Return [X, Y] of the center of cell containing provided text 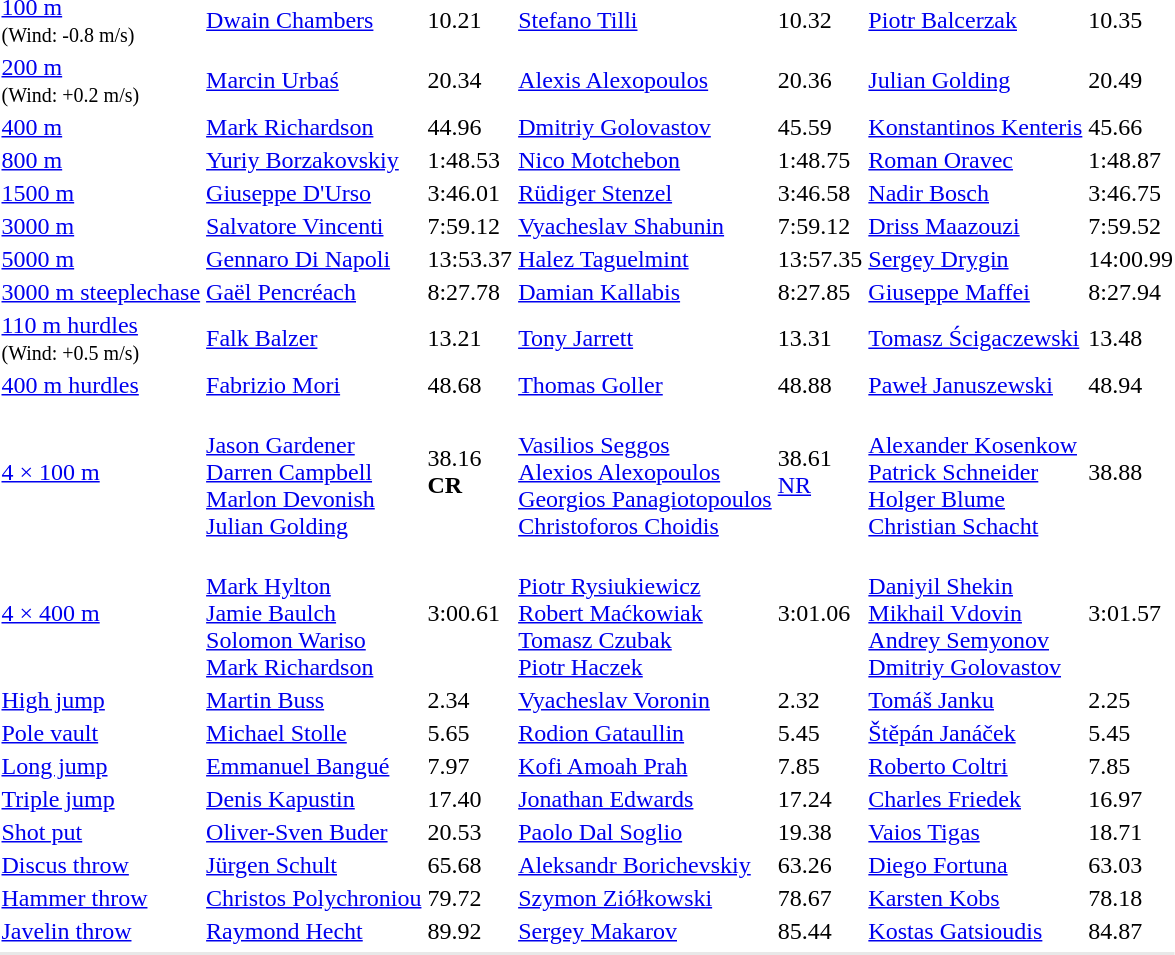
78.67 [820, 898]
63.26 [820, 865]
4 × 400 m [101, 613]
400 m hurdles [101, 385]
Konstantinos Kenteris [976, 127]
400 m [101, 127]
38.61NR [820, 472]
2.32 [820, 700]
Falk Balzer [314, 338]
Sergey Drygin [976, 259]
1:48.75 [820, 160]
Marcin Urbaś [314, 80]
Jason GardenerDarren CampbellMarlon DevonishJulian Golding [314, 472]
13:53.37 [470, 259]
Tomasz Ścigaczewski [976, 338]
800 m [101, 160]
7:59.52 [1131, 226]
Mark Richardson [314, 127]
19.38 [820, 832]
13.48 [1131, 338]
Karsten Kobs [976, 898]
16.97 [1131, 799]
3000 m [101, 226]
4 × 100 m [101, 472]
Alexis Alexopoulos [646, 80]
89.92 [470, 931]
1500 m [101, 193]
48.88 [820, 385]
Štěpán Janáček [976, 733]
Long jump [101, 766]
8:27.85 [820, 292]
20.49 [1131, 80]
Discus throw [101, 865]
Christos Polychroniou [314, 898]
Emmanuel Bangué [314, 766]
Charles Friedek [976, 799]
14:00.99 [1131, 259]
200 m(Wind: +0.2 m/s) [101, 80]
Denis Kapustin [314, 799]
Rodion Gataullin [646, 733]
20.53 [470, 832]
Salvatore Vincenti [314, 226]
Paweł Januszewski [976, 385]
Giuseppe Maffei [976, 292]
84.87 [1131, 931]
Fabrizio Mori [314, 385]
63.03 [1131, 865]
7.97 [470, 766]
45.59 [820, 127]
48.94 [1131, 385]
Vyacheslav Shabunin [646, 226]
Giuseppe D'Urso [314, 193]
5.65 [470, 733]
Javelin throw [101, 931]
85.44 [820, 931]
Driss Maazouzi [976, 226]
17.40 [470, 799]
3:46.75 [1131, 193]
Vaios Tigas [976, 832]
Roman Oravec [976, 160]
44.96 [470, 127]
Vasilios SeggosAlexios AlexopoulosGeorgios PanagiotopoulosChristoforos Choidis [646, 472]
45.66 [1131, 127]
Tomáš Janku [976, 700]
Nico Motchebon [646, 160]
Pole vault [101, 733]
Triple jump [101, 799]
2.25 [1131, 700]
Piotr RysiukiewiczRobert MaćkowiakTomasz CzubakPiotr Haczek [646, 613]
17.24 [820, 799]
13.31 [820, 338]
1:48.87 [1131, 160]
2.34 [470, 700]
1:48.53 [470, 160]
Sergey Makarov [646, 931]
Raymond Hecht [314, 931]
Hammer throw [101, 898]
Michael Stolle [314, 733]
79.72 [470, 898]
3:01.06 [820, 613]
13:57.35 [820, 259]
3:46.58 [820, 193]
48.68 [470, 385]
Roberto Coltri [976, 766]
Yuriy Borzakovskiy [314, 160]
5000 m [101, 259]
38.88 [1131, 472]
3:00.61 [470, 613]
Halez Taguelmint [646, 259]
Martin Buss [314, 700]
Kofi Amoah Prah [646, 766]
Mark HyltonJamie BaulchSolomon WarisoMark Richardson [314, 613]
65.68 [470, 865]
Jürgen Schult [314, 865]
Tony Jarrett [646, 338]
Shot put [101, 832]
13.21 [470, 338]
8:27.78 [470, 292]
Kostas Gatsioudis [976, 931]
Paolo Dal Soglio [646, 832]
20.34 [470, 80]
3:01.57 [1131, 613]
High jump [101, 700]
Nadir Bosch [976, 193]
3000 m steeplechase [101, 292]
Aleksandr Borichevskiy [646, 865]
18.71 [1131, 832]
8:27.94 [1131, 292]
Julian Golding [976, 80]
20.36 [820, 80]
Dmitriy Golovastov [646, 127]
Daniyil ShekinMikhail VdovinAndrey SemyonovDmitriy Golovastov [976, 613]
78.18 [1131, 898]
Szymon Ziółkowski [646, 898]
3:46.01 [470, 193]
Gaël Pencréach [314, 292]
Damian Kallabis [646, 292]
Gennaro Di Napoli [314, 259]
Alexander KosenkowPatrick SchneiderHolger BlumeChristian Schacht [976, 472]
Thomas Goller [646, 385]
Rüdiger Stenzel [646, 193]
38.16CR [470, 472]
Jonathan Edwards [646, 799]
Oliver-Sven Buder [314, 832]
Vyacheslav Voronin [646, 700]
Diego Fortuna [976, 865]
110 m hurdles(Wind: +0.5 m/s) [101, 338]
